Extract the [x, y] coordinate from the center of the cell holding the provided text.  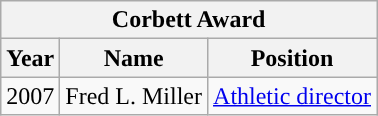
Name [134, 58]
Year [30, 58]
Athletic director [292, 96]
Corbett Award [189, 20]
Position [292, 58]
2007 [30, 96]
Fred L. Miller [134, 96]
